Pinpoint the cell where the given text exists, returning its [X, Y] midpoint coordinate. 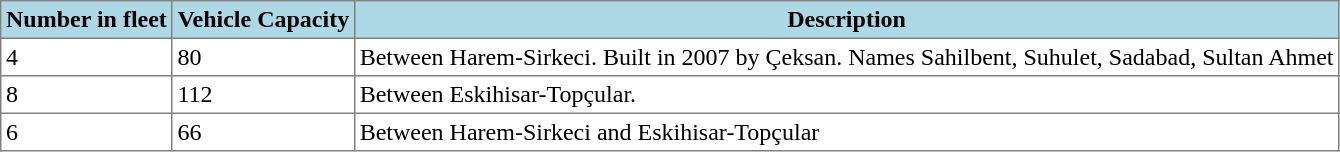
112 [263, 95]
8 [86, 95]
Between Harem-Sirkeci. Built in 2007 by Çeksan. Names Sahilbent, Suhulet, Sadabad, Sultan Ahmet [846, 57]
80 [263, 57]
66 [263, 132]
6 [86, 132]
Between Eskihisar-Topçular. [846, 95]
Description [846, 20]
Between Harem-Sirkeci and Eskihisar-Topçular [846, 132]
Number in fleet [86, 20]
Vehicle Capacity [263, 20]
4 [86, 57]
